From the cell containing the given text, extract its center point as [X, Y] coordinate. 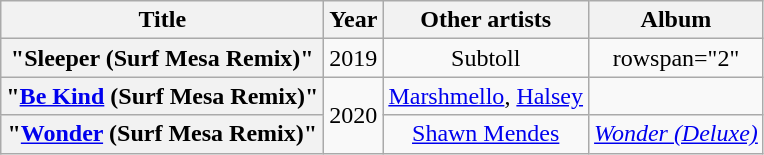
Wonder (Deluxe) [676, 134]
Other artists [486, 20]
2019 [354, 58]
"Sleeper (Surf Mesa Remix)" [162, 58]
Year [354, 20]
Album [676, 20]
"Wonder (Surf Mesa Remix)" [162, 134]
Marshmello, Halsey [486, 96]
"Be Kind (Surf Mesa Remix)" [162, 96]
Shawn Mendes [486, 134]
rowspan="2" [676, 58]
Title [162, 20]
2020 [354, 115]
Subtoll [486, 58]
